Locate the cell with the specified text and output its [X, Y] center coordinate. 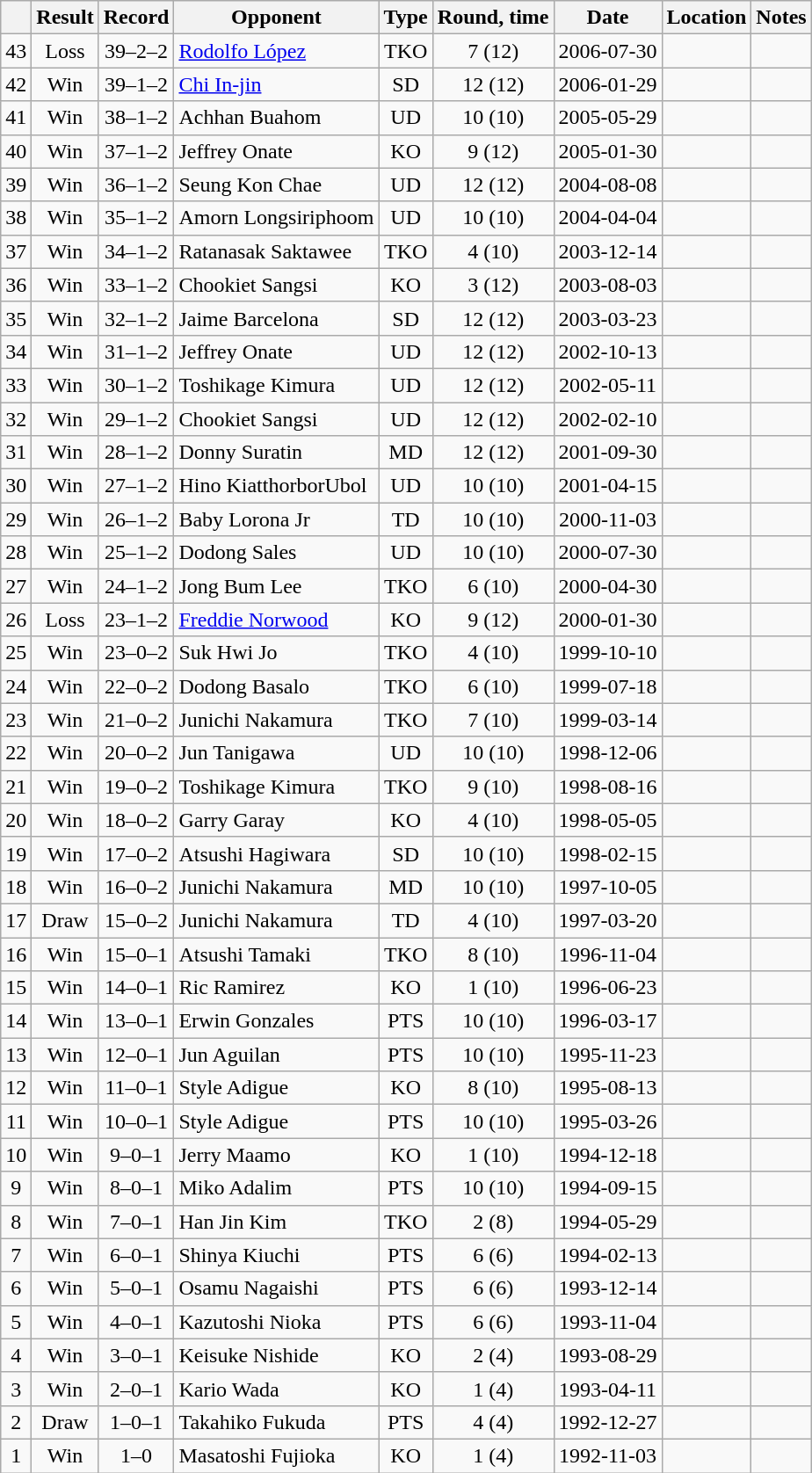
Rodolfo López [276, 51]
Dodong Sales [276, 553]
22 [16, 753]
1994-12-18 [608, 1155]
2000-01-30 [608, 620]
11 [16, 1121]
2 (4) [493, 1355]
1992-12-27 [608, 1422]
Atsushi Hagiwara [276, 853]
17–0–2 [136, 853]
1995-03-26 [608, 1121]
2 [16, 1422]
1996-06-23 [608, 988]
2002-02-10 [608, 419]
Seung Kon Chae [276, 185]
4–0–1 [136, 1322]
1998-02-15 [608, 853]
33–1–2 [136, 285]
31–1–2 [136, 352]
14–0–1 [136, 988]
Donny Suratin [276, 453]
Jerry Maamo [276, 1155]
Amorn Longsiriphoom [276, 218]
Miko Adalim [276, 1188]
30–1–2 [136, 385]
Shinya Kiuchi [276, 1255]
2002-10-13 [608, 352]
32–1–2 [136, 318]
Osamu Nagaishi [276, 1288]
6–0–1 [136, 1255]
Baby Lorona Jr [276, 519]
16 [16, 954]
2001-09-30 [608, 453]
1997-03-20 [608, 920]
2006-07-30 [608, 51]
2 (8) [493, 1222]
1999-07-18 [608, 686]
2006-01-29 [608, 84]
22–0–2 [136, 686]
23 [16, 720]
2004-04-04 [608, 218]
13 [16, 1055]
1993-08-29 [608, 1355]
2001-04-15 [608, 486]
12–0–1 [136, 1055]
2000-11-03 [608, 519]
12 [16, 1088]
25 [16, 653]
28 [16, 553]
Atsushi Tamaki [276, 954]
25–1–2 [136, 553]
1994-09-15 [608, 1188]
24–1–2 [136, 586]
39 [16, 185]
39–2–2 [136, 51]
3–0–1 [136, 1355]
1994-02-13 [608, 1255]
26–1–2 [136, 519]
Location [707, 18]
9 [16, 1188]
34 [16, 352]
Kario Wada [276, 1389]
Han Jin Kim [276, 1222]
Erwin Gonzales [276, 1021]
20 [16, 820]
31 [16, 453]
2003-12-14 [608, 251]
Notes [781, 18]
38 [16, 218]
7 [16, 1255]
42 [16, 84]
6 [16, 1288]
1992-11-03 [608, 1455]
37 [16, 251]
8–0–1 [136, 1188]
40 [16, 151]
15–0–1 [136, 954]
7 (12) [493, 51]
10–0–1 [136, 1121]
17 [16, 920]
21 [16, 787]
2000-07-30 [608, 553]
15–0–2 [136, 920]
2003-08-03 [608, 285]
2004-08-08 [608, 185]
Freddie Norwood [276, 620]
Jun Aguilan [276, 1055]
26 [16, 620]
2–0–1 [136, 1389]
1996-11-04 [608, 954]
32 [16, 419]
2005-05-29 [608, 118]
36 [16, 285]
Opponent [276, 18]
24 [16, 686]
Suk Hwi Jo [276, 653]
18–0–2 [136, 820]
Achhan Buahom [276, 118]
Keisuke Nishide [276, 1355]
Record [136, 18]
23–1–2 [136, 620]
43 [16, 51]
37–1–2 [136, 151]
10 [16, 1155]
Hino KiatthorborUbol [276, 486]
4 [16, 1355]
1996-03-17 [608, 1021]
14 [16, 1021]
1997-10-05 [608, 887]
27 [16, 586]
20–0–2 [136, 753]
Ratanasak Saktawee [276, 251]
1–0–1 [136, 1422]
3 (12) [493, 285]
Date [608, 18]
11–0–1 [136, 1088]
13–0–1 [136, 1021]
Garry Garay [276, 820]
1998-12-06 [608, 753]
5 [16, 1322]
2003-03-23 [608, 318]
Jaime Barcelona [276, 318]
9–0–1 [136, 1155]
7 (10) [493, 720]
Type [406, 18]
Round, time [493, 18]
30 [16, 486]
2000-04-30 [608, 586]
19 [16, 853]
2002-05-11 [608, 385]
4 (4) [493, 1422]
Ric Ramirez [276, 988]
36–1–2 [136, 185]
Result [65, 18]
15 [16, 988]
41 [16, 118]
2005-01-30 [608, 151]
1993-11-04 [608, 1322]
27–1–2 [136, 486]
1998-08-16 [608, 787]
Jong Bum Lee [276, 586]
1999-03-14 [608, 720]
28–1–2 [136, 453]
35 [16, 318]
18 [16, 887]
1993-12-14 [608, 1288]
16–0–2 [136, 887]
9 (10) [493, 787]
7–0–1 [136, 1222]
Chi In-jin [276, 84]
1999-10-10 [608, 653]
21–0–2 [136, 720]
1995-08-13 [608, 1088]
8 [16, 1222]
1 [16, 1455]
1995-11-23 [608, 1055]
1993-04-11 [608, 1389]
1998-05-05 [608, 820]
33 [16, 385]
Takahiko Fukuda [276, 1422]
5–0–1 [136, 1288]
35–1–2 [136, 218]
29–1–2 [136, 419]
29 [16, 519]
19–0–2 [136, 787]
3 [16, 1389]
39–1–2 [136, 84]
38–1–2 [136, 118]
Dodong Basalo [276, 686]
Kazutoshi Nioka [276, 1322]
34–1–2 [136, 251]
Masatoshi Fujioka [276, 1455]
1994-05-29 [608, 1222]
Jun Tanigawa [276, 753]
1–0 [136, 1455]
23–0–2 [136, 653]
